Capture the cell that displays the provided text and extract its [X, Y] central coordinate. 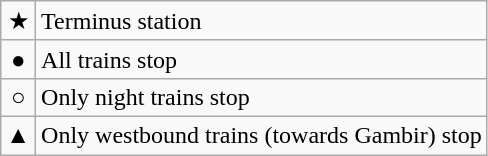
Only night trains stop [262, 97]
▲ [18, 135]
○ [18, 97]
★ [18, 21]
Terminus station [262, 21]
Only westbound trains (towards Gambir) stop [262, 135]
● [18, 59]
All trains stop [262, 59]
